Return [X, Y] of the center of cell containing provided text 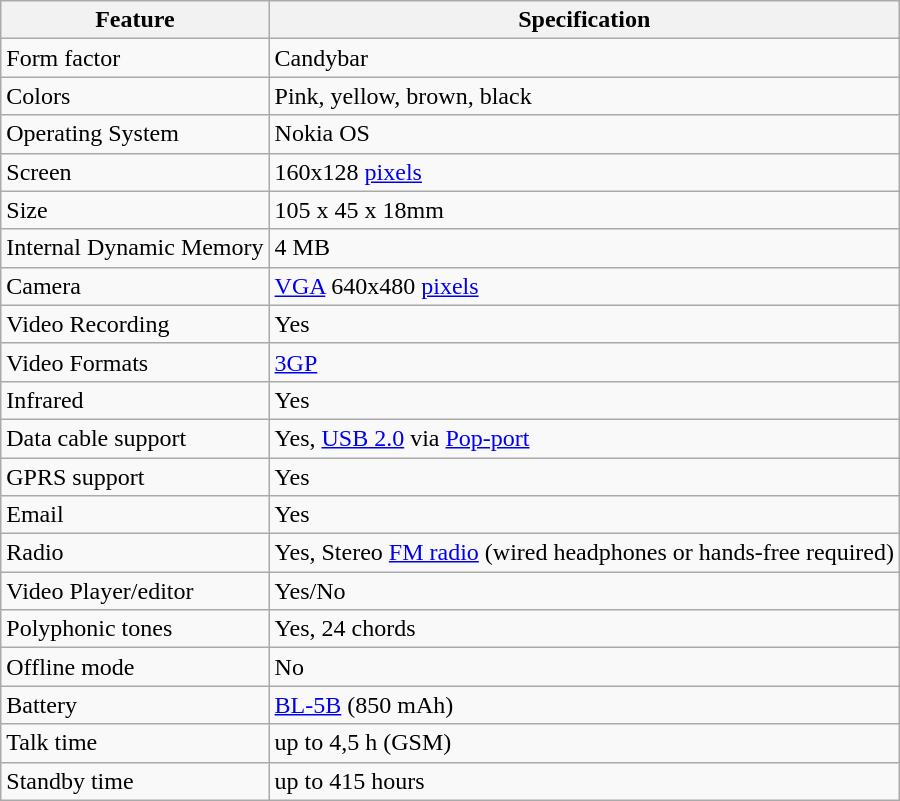
105 x 45 x 18mm [584, 210]
Yes, Stereo FM radio (wired headphones or hands-free required) [584, 553]
Battery [135, 705]
up to 4,5 h (GSM) [584, 743]
Yes, 24 chords [584, 629]
Camera [135, 286]
Internal Dynamic Memory [135, 248]
Video Player/editor [135, 591]
Yes/No [584, 591]
Operating System [135, 134]
Data cable support [135, 438]
Video Recording [135, 324]
4 MB [584, 248]
Colors [135, 96]
Screen [135, 172]
Radio [135, 553]
Nokia OS [584, 134]
BL-5B (850 mAh) [584, 705]
Video Formats [135, 362]
Form factor [135, 58]
up to 415 hours [584, 781]
Polyphonic tones [135, 629]
GPRS support [135, 477]
Yes, USB 2.0 via Pop-port [584, 438]
Candybar [584, 58]
No [584, 667]
Size [135, 210]
160x128 pixels [584, 172]
Standby time [135, 781]
Feature [135, 20]
Offline mode [135, 667]
VGA 640x480 pixels [584, 286]
Email [135, 515]
Talk time [135, 743]
3GP [584, 362]
Pink, yellow, brown, black [584, 96]
Infrared [135, 400]
Specification [584, 20]
